Scan for the cell matching the given text and deliver its (X, Y) coordinate at center. 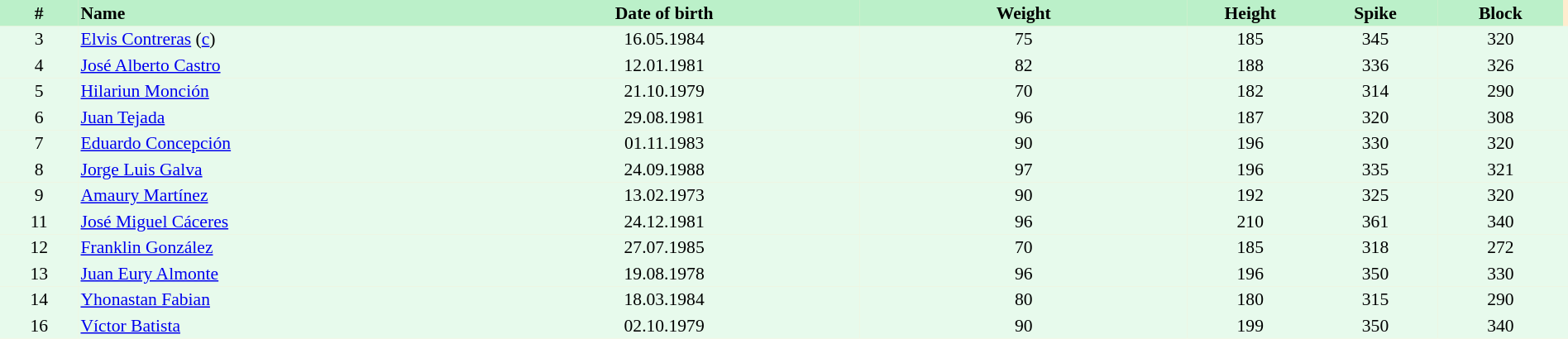
Franklin González (273, 248)
16 (39, 326)
3 (39, 40)
Juan Tejada (273, 117)
José Alberto Castro (273, 65)
Yhonastan Fabian (273, 299)
16.05.1984 (664, 40)
01.11.1983 (664, 144)
29.08.1981 (664, 117)
12 (39, 248)
Spike (1374, 13)
336 (1374, 65)
# (39, 13)
192 (1250, 195)
13.02.1973 (664, 195)
02.10.1979 (664, 326)
182 (1250, 91)
José Miguel Cáceres (273, 222)
Block (1500, 13)
Víctor Batista (273, 326)
Eduardo Concepción (273, 144)
188 (1250, 65)
187 (1250, 117)
308 (1500, 117)
4 (39, 65)
318 (1374, 248)
Name (273, 13)
82 (1024, 65)
Date of birth (664, 13)
Weight (1024, 13)
Amaury Martínez (273, 195)
21.10.1979 (664, 91)
326 (1500, 65)
Hilariun Monción (273, 91)
97 (1024, 169)
24.12.1981 (664, 222)
199 (1250, 326)
80 (1024, 299)
9 (39, 195)
19.08.1978 (664, 274)
27.07.1985 (664, 248)
5 (39, 91)
325 (1374, 195)
7 (39, 144)
8 (39, 169)
314 (1374, 91)
13 (39, 274)
Height (1250, 13)
321 (1500, 169)
14 (39, 299)
315 (1374, 299)
335 (1374, 169)
12.01.1981 (664, 65)
180 (1250, 299)
Elvis Contreras (c) (273, 40)
6 (39, 117)
210 (1250, 222)
75 (1024, 40)
Jorge Luis Galva (273, 169)
345 (1374, 40)
Juan Eury Almonte (273, 274)
11 (39, 222)
361 (1374, 222)
272 (1500, 248)
24.09.1988 (664, 169)
18.03.1984 (664, 299)
